Scan for the cell matching the given text and deliver its (X, Y) coordinate at center. 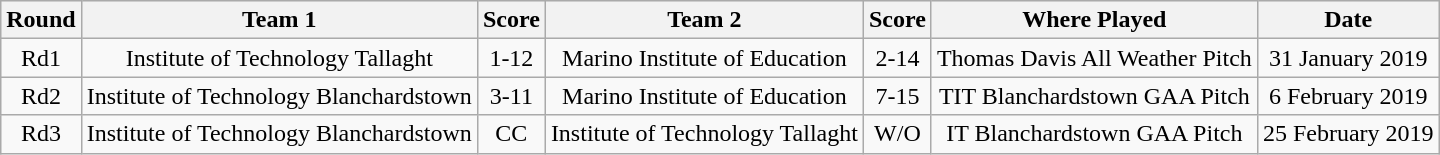
Rd2 (41, 96)
Rd3 (41, 134)
CC (511, 134)
Date (1348, 20)
Team 1 (279, 20)
IT Blanchardstown GAA Pitch (1094, 134)
W/O (897, 134)
7-15 (897, 96)
Team 2 (704, 20)
Round (41, 20)
TIT Blanchardstown GAA Pitch (1094, 96)
3-11 (511, 96)
Thomas Davis All Weather Pitch (1094, 58)
Rd1 (41, 58)
2-14 (897, 58)
Where Played (1094, 20)
1-12 (511, 58)
6 February 2019 (1348, 96)
31 January 2019 (1348, 58)
25 February 2019 (1348, 134)
